From the cell containing the given text, extract its center point as [X, Y] coordinate. 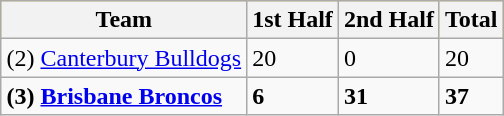
Team [124, 20]
6 [293, 96]
Total [471, 20]
1st Half [293, 20]
2nd Half [388, 20]
0 [388, 58]
37 [471, 96]
(3) Brisbane Broncos [124, 96]
31 [388, 96]
(2) Canterbury Bulldogs [124, 58]
